Find where the given text appears and provide that cell's center as (X, Y) coordinate. 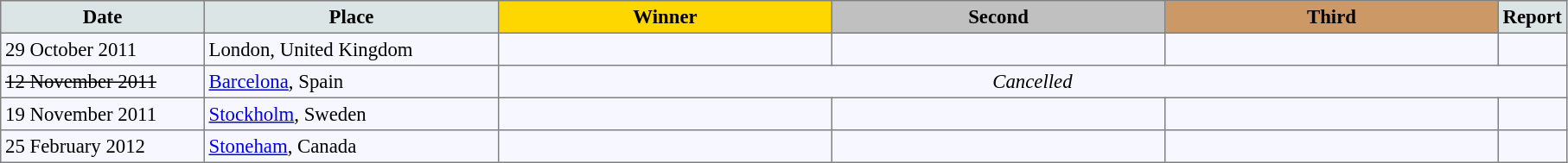
Cancelled (1032, 82)
Winner (666, 17)
25 February 2012 (103, 147)
12 November 2011 (103, 82)
Stoneham, Canada (351, 147)
London, United Kingdom (351, 49)
Third (1332, 17)
19 November 2011 (103, 114)
Place (351, 17)
Stockholm, Sweden (351, 114)
Report (1532, 17)
Second (998, 17)
Barcelona, Spain (351, 82)
Date (103, 17)
29 October 2011 (103, 49)
